Pinpoint the cell where the given text exists, returning its (X, Y) midpoint coordinate. 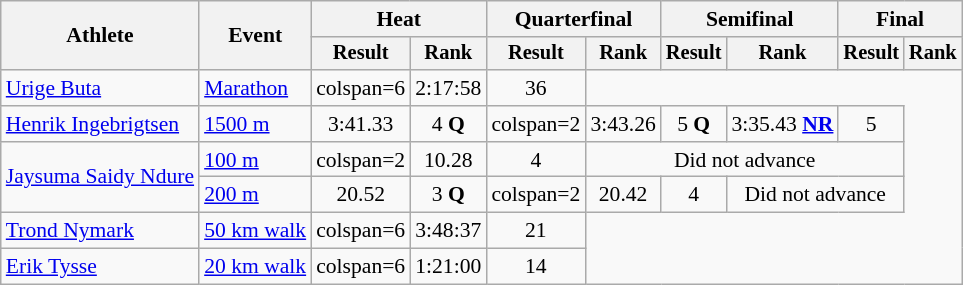
21 (536, 231)
Event (255, 36)
Erik Tysse (100, 267)
1:21:00 (448, 267)
100 m (255, 160)
Heat (398, 19)
200 m (255, 195)
3:43.26 (622, 124)
Final (900, 19)
20 km walk (255, 267)
Trond Nymark (100, 231)
20.42 (622, 195)
14 (536, 267)
20.52 (360, 195)
Jaysuma Saidy Ndure (100, 178)
10.28 (448, 160)
3 Q (448, 195)
Henrik Ingebrigtsen (100, 124)
2:17:58 (448, 88)
Urige Buta (100, 88)
Athlete (100, 36)
Marathon (255, 88)
5 (871, 124)
4 Q (448, 124)
3:48:37 (448, 231)
5 Q (694, 124)
Quarterfinal (574, 19)
Semifinal (750, 19)
50 km walk (255, 231)
3:35.43 NR (782, 124)
1500 m (255, 124)
36 (536, 88)
3:41.33 (360, 124)
